Return the [X, Y] coordinate for the center point of the cell that contains the specified text.  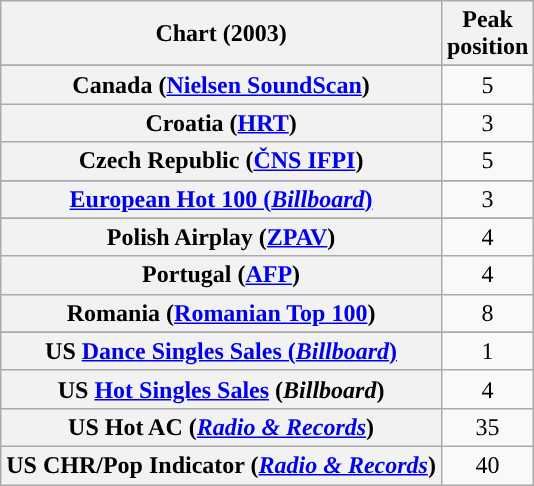
8 [487, 313]
1 [487, 351]
Czech Republic (ČNS IFPI) [222, 161]
European Hot 100 (Billboard) [222, 199]
40 [487, 465]
US Hot AC (Radio & Records) [222, 427]
Peakposition [487, 34]
35 [487, 427]
US Hot Singles Sales (Billboard) [222, 389]
Polish Airplay (ZPAV) [222, 237]
Portugal (AFP) [222, 275]
Croatia (HRT) [222, 123]
Canada (Nielsen SoundScan) [222, 85]
US CHR/Pop Indicator (Radio & Records) [222, 465]
Chart (2003) [222, 34]
Romania (Romanian Top 100) [222, 313]
US Dance Singles Sales (Billboard) [222, 351]
